Identify which cell holds the provided text, then report its [X, Y] central coordinate. 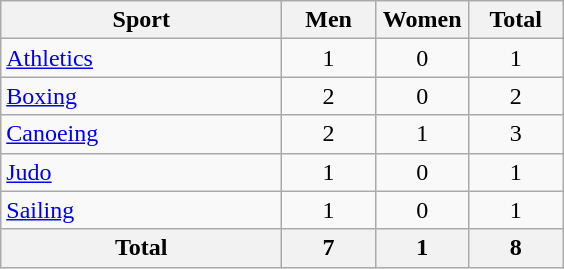
Canoeing [142, 134]
8 [516, 248]
Men [329, 20]
Sport [142, 20]
3 [516, 134]
Athletics [142, 58]
7 [329, 248]
Judo [142, 172]
Women [422, 20]
Sailing [142, 210]
Boxing [142, 96]
